Locate the cell with the specified text and output its (x, y) center coordinate. 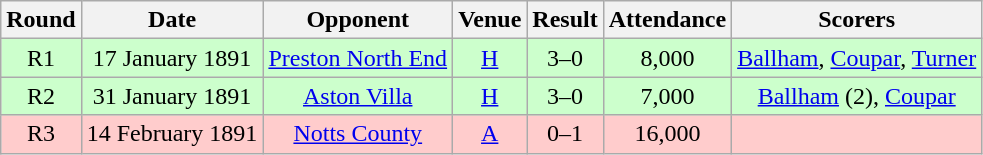
31 January 1891 (172, 96)
8,000 (667, 58)
Aston Villa (358, 96)
Ballham, Coupar, Turner (857, 58)
Scorers (857, 20)
Opponent (358, 20)
Result (565, 20)
Round (41, 20)
7,000 (667, 96)
Notts County (358, 134)
R1 (41, 58)
17 January 1891 (172, 58)
16,000 (667, 134)
Attendance (667, 20)
R3 (41, 134)
Ballham (2), Coupar (857, 96)
A (490, 134)
Venue (490, 20)
14 February 1891 (172, 134)
Preston North End (358, 58)
R2 (41, 96)
Date (172, 20)
0–1 (565, 134)
